Pinpoint the cell where the given text exists, returning its [X, Y] midpoint coordinate. 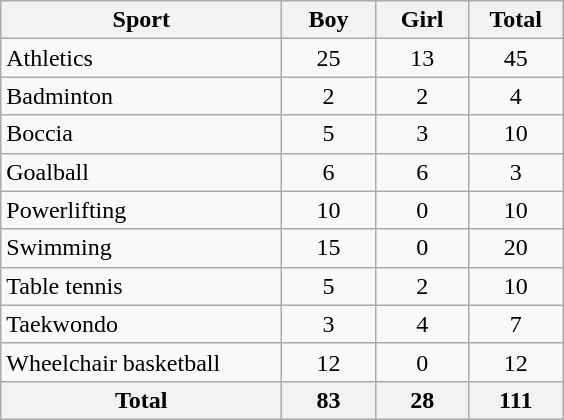
111 [516, 400]
Boy [329, 20]
Table tennis [142, 286]
28 [422, 400]
7 [516, 324]
83 [329, 400]
15 [329, 248]
Badminton [142, 96]
Sport [142, 20]
45 [516, 58]
Swimming [142, 248]
Taekwondo [142, 324]
Goalball [142, 172]
Boccia [142, 134]
13 [422, 58]
Wheelchair basketball [142, 362]
Athletics [142, 58]
Powerlifting [142, 210]
Girl [422, 20]
20 [516, 248]
25 [329, 58]
